Provide the [x, y] coordinate of the cell's center where the given text is located.  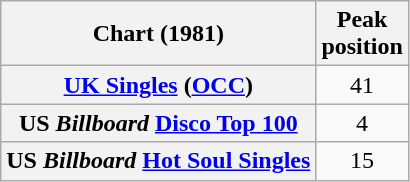
15 [362, 161]
Chart (1981) [158, 34]
Peakposition [362, 34]
4 [362, 123]
UK Singles (OCC) [158, 85]
41 [362, 85]
US Billboard Hot Soul Singles [158, 161]
US Billboard Disco Top 100 [158, 123]
